Find where the given text appears and provide that cell's center as (x, y) coordinate. 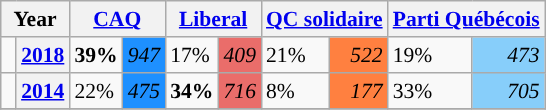
21% (295, 55)
QC solidaire (324, 19)
2014 (42, 91)
947 (144, 55)
2018 (42, 55)
409 (240, 55)
17% (192, 55)
705 (508, 91)
Year (36, 19)
177 (358, 91)
CAQ (117, 19)
8% (295, 91)
473 (508, 55)
19% (430, 55)
475 (144, 91)
33% (430, 91)
716 (240, 91)
Liberal (213, 19)
22% (96, 91)
39% (96, 55)
522 (358, 55)
Parti Québécois (466, 19)
34% (192, 91)
